Output the [x, y] coordinate of the center of the cell containing the given text.  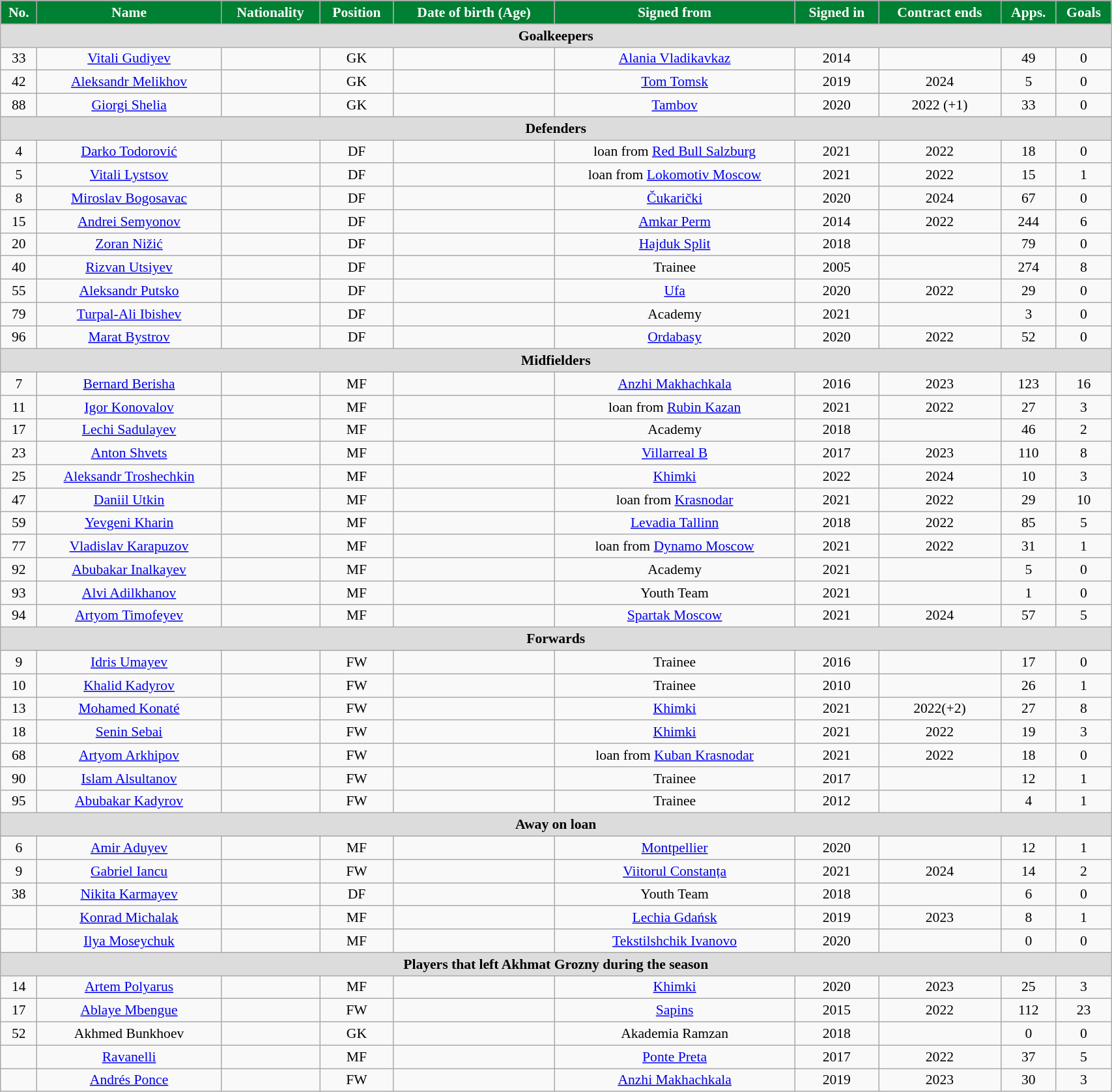
67 [1028, 198]
loan from Lokomotiv Moscow [675, 175]
55 [19, 291]
Lechi Sadulayev [129, 430]
123 [1028, 384]
Miroslav Bogosavac [129, 198]
Aleksandr Putsko [129, 291]
Abubakar Inalkayev [129, 569]
Andrei Semyonov [129, 222]
Hajduk Split [675, 244]
2022(+2) [940, 709]
Date of birth (Age) [474, 12]
19 [1028, 732]
Bernard Berisha [129, 384]
Signed in [836, 12]
112 [1028, 1011]
Anton Shvets [129, 453]
110 [1028, 453]
Montpellier [675, 848]
Zoran Nižić [129, 244]
Alania Vladikavkaz [675, 59]
Tambov [675, 106]
Ilya Moseychuk [129, 941]
96 [19, 338]
Sapins [675, 1011]
Contract ends [940, 12]
30 [1028, 1080]
Tom Tomsk [675, 82]
274 [1028, 268]
Artyom Timofeyev [129, 616]
Rizvan Utsiyev [129, 268]
Islam Alsultanov [129, 779]
Yevgeni Kharin [129, 523]
Aleksandr Troshechkin [129, 477]
Akademia Ramzan [675, 1034]
Artyom Arkhipov [129, 755]
loan from Rubin Kazan [675, 407]
26 [1028, 685]
Alvi Adilkhanov [129, 593]
Igor Konovalov [129, 407]
Idris Umayev [129, 663]
Marat Bystrov [129, 338]
59 [19, 523]
Konrad Michalak [129, 918]
Forwards [556, 639]
Andrés Ponce [129, 1080]
Lechia Gdańsk [675, 918]
7 [19, 384]
11 [19, 407]
Vitali Lystsov [129, 175]
244 [1028, 222]
Nikita Karmayev [129, 895]
Senin Sebai [129, 732]
Midfielders [556, 361]
2012 [836, 801]
Nationality [270, 12]
Ablaye Mbengue [129, 1011]
90 [19, 779]
Darko Todorović [129, 152]
Goals [1083, 12]
Ufa [675, 291]
Vladislav Karapuzov [129, 547]
93 [19, 593]
46 [1028, 430]
31 [1028, 547]
Artem Polyarus [129, 987]
2010 [836, 685]
Ponte Preta [675, 1057]
Ravanelli [129, 1057]
loan from Krasnodar [675, 500]
16 [1083, 384]
Gabriel Iancu [129, 871]
Tekstilshchik Ivanovo [675, 941]
Abubakar Kadyrov [129, 801]
38 [19, 895]
88 [19, 106]
Spartak Moscow [675, 616]
40 [19, 268]
Players that left Akhmat Grozny during the season [556, 964]
57 [1028, 616]
Away on loan [556, 825]
42 [19, 82]
85 [1028, 523]
Ordabasy [675, 338]
Daniil Utkin [129, 500]
68 [19, 755]
No. [19, 12]
Turpal-Ali Ibishev [129, 314]
Akhmed Bunkhoev [129, 1034]
2005 [836, 268]
Goalkeepers [556, 36]
Name [129, 12]
92 [19, 569]
Viitorul Constanța [675, 871]
Khalid Kadyrov [129, 685]
Vitali Gudiyev [129, 59]
77 [19, 547]
Aleksandr Melikhov [129, 82]
Villarreal B [675, 453]
Apps. [1028, 12]
Amir Aduyev [129, 848]
13 [19, 709]
Defenders [556, 128]
Amkar Perm [675, 222]
Čukarički [675, 198]
Mohamed Konaté [129, 709]
49 [1028, 59]
loan from Kuban Krasnodar [675, 755]
2015 [836, 1011]
94 [19, 616]
loan from Red Bull Salzburg [675, 152]
95 [19, 801]
loan from Dynamo Moscow [675, 547]
Giorgi Shelia [129, 106]
Levadia Tallinn [675, 523]
Position [357, 12]
47 [19, 500]
37 [1028, 1057]
Signed from [675, 12]
20 [19, 244]
2022 (+1) [940, 106]
